Return the (x, y) coordinate for the center point of the cell that contains the specified text.  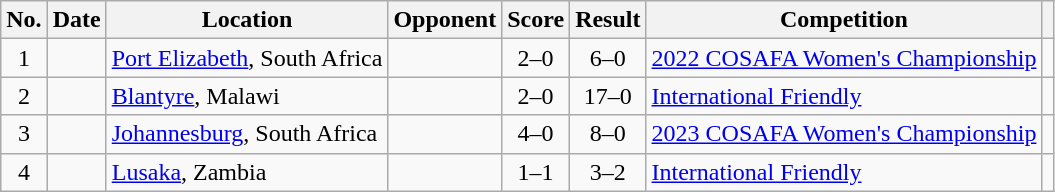
Score (536, 20)
2 (24, 96)
No. (24, 20)
3–2 (608, 172)
Johannesburg, South Africa (247, 134)
Date (76, 20)
Port Elizabeth, South Africa (247, 58)
Blantyre, Malawi (247, 96)
4 (24, 172)
17–0 (608, 96)
4–0 (536, 134)
2023 COSAFA Women's Championship (844, 134)
3 (24, 134)
1 (24, 58)
2022 COSAFA Women's Championship (844, 58)
1–1 (536, 172)
Competition (844, 20)
6–0 (608, 58)
8–0 (608, 134)
Location (247, 20)
Lusaka, Zambia (247, 172)
Opponent (445, 20)
Result (608, 20)
